Determine the (X, Y) coordinate at the center of the cell enclosing the given text.  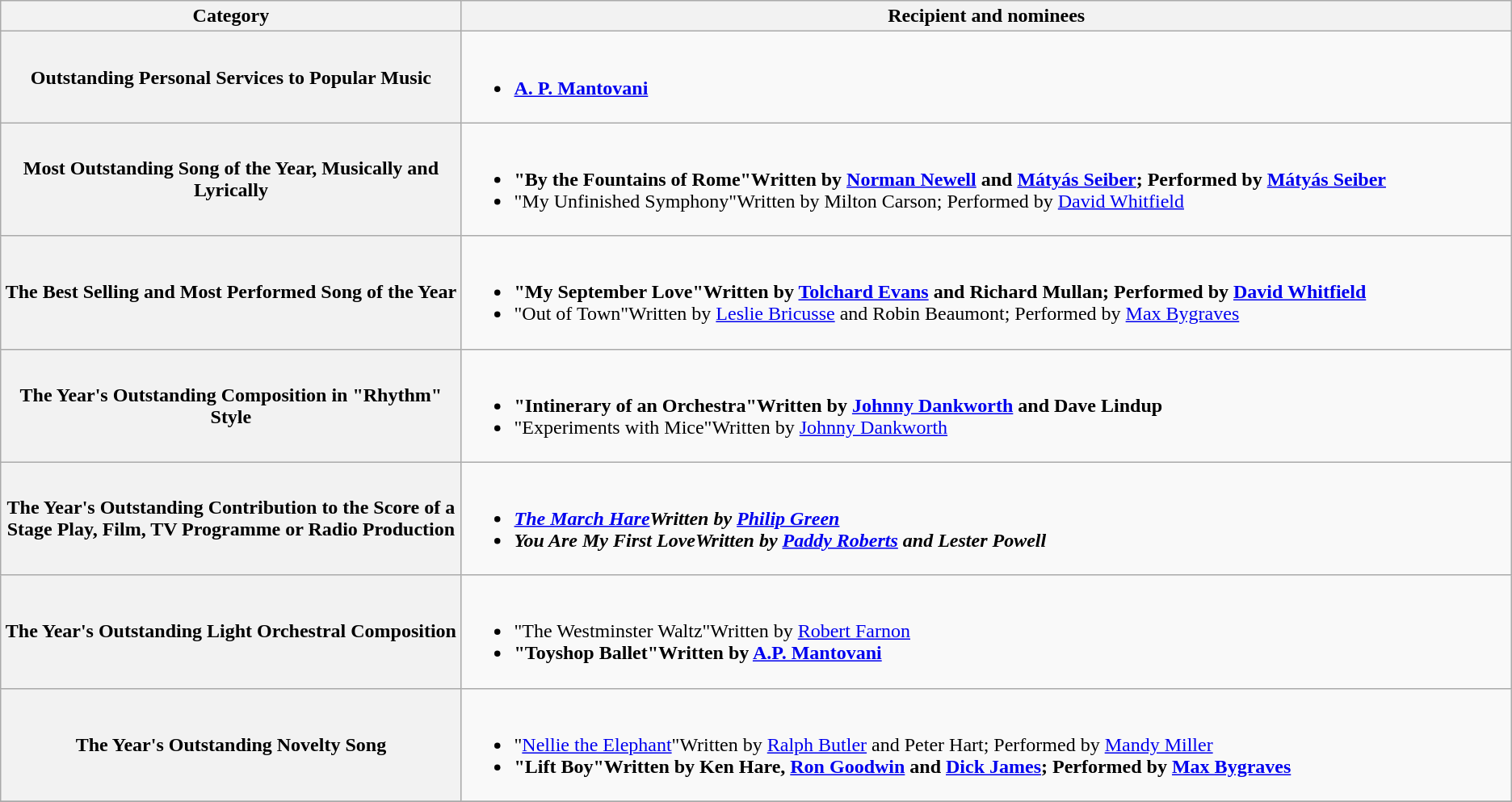
A. P. Mantovani (986, 78)
"The Westminster Waltz"Written by Robert Farnon"Toyshop Ballet"Written by A.P. Mantovani (986, 632)
"Intinerary of an Orchestra"Written by Johnny Dankworth and Dave Lindup"Experiments with Mice"Written by Johnny Dankworth (986, 405)
Recipient and nominees (986, 16)
The Year's Outstanding Novelty Song (231, 745)
Category (231, 16)
Most Outstanding Song of the Year, Musically and Lyrically (231, 179)
The Year's Outstanding Contribution to the Score of a Stage Play, Film, TV Programme or Radio Production (231, 519)
The Year's Outstanding Light Orchestral Composition (231, 632)
The Year's Outstanding Composition in "Rhythm" Style (231, 405)
The Best Selling and Most Performed Song of the Year (231, 292)
Outstanding Personal Services to Popular Music (231, 78)
The March HareWritten by Philip GreenYou Are My First LoveWritten by Paddy Roberts and Lester Powell (986, 519)
